Determine the [X, Y] coordinate at the center of the cell enclosing the given text.  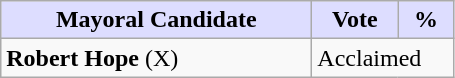
Vote [355, 20]
Acclaimed [383, 58]
% [426, 20]
Mayoral Candidate [156, 20]
Robert Hope (X) [156, 58]
